Find where the given text appears and provide that cell's center as (x, y) coordinate. 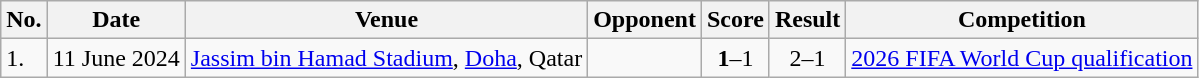
1–1 (735, 58)
Opponent (645, 20)
Competition (1022, 20)
11 June 2024 (116, 58)
Venue (386, 20)
Score (735, 20)
No. (24, 20)
2–1 (807, 58)
Date (116, 20)
Jassim bin Hamad Stadium, Doha, Qatar (386, 58)
1. (24, 58)
Result (807, 20)
2026 FIFA World Cup qualification (1022, 58)
